Identify which cell holds the provided text, then report its [X, Y] central coordinate. 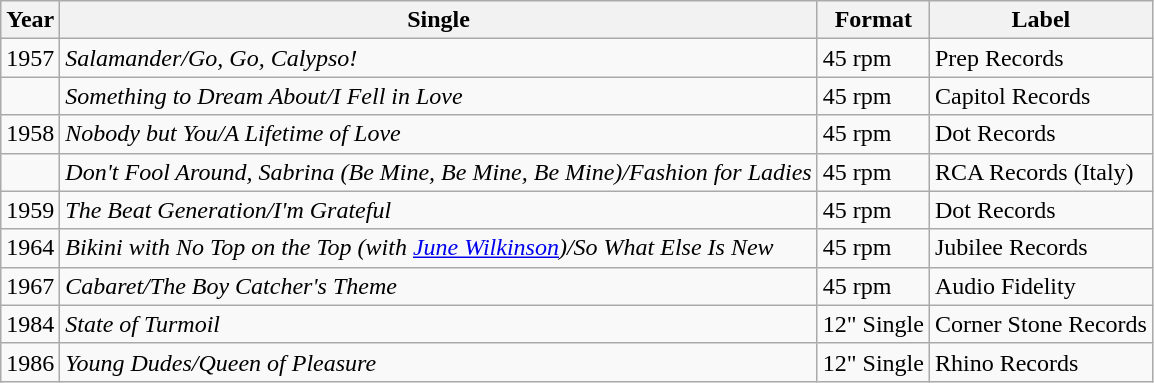
1957 [30, 58]
Capitol Records [1040, 96]
The Beat Generation/I'm Grateful [438, 210]
Jubilee Records [1040, 248]
RCA Records (Italy) [1040, 172]
Rhino Records [1040, 362]
Year [30, 20]
1958 [30, 134]
1986 [30, 362]
Young Dudes/Queen of Pleasure [438, 362]
1967 [30, 286]
1964 [30, 248]
Audio Fidelity [1040, 286]
1984 [30, 324]
Don't Fool Around, Sabrina (Be Mine, Be Mine, Be Mine)/Fashion for Ladies [438, 172]
Something to Dream About/I Fell in Love [438, 96]
Format [873, 20]
Cabaret/The Boy Catcher's Theme [438, 286]
1959 [30, 210]
Bikini with No Top on the Top (with June Wilkinson)/So What Else Is New [438, 248]
Salamander/Go, Go, Calypso! [438, 58]
State of Turmoil [438, 324]
Corner Stone Records [1040, 324]
Label [1040, 20]
Single [438, 20]
Nobody but You/A Lifetime of Love [438, 134]
Prep Records [1040, 58]
